Identify which cell holds the provided text, then report its [X, Y] central coordinate. 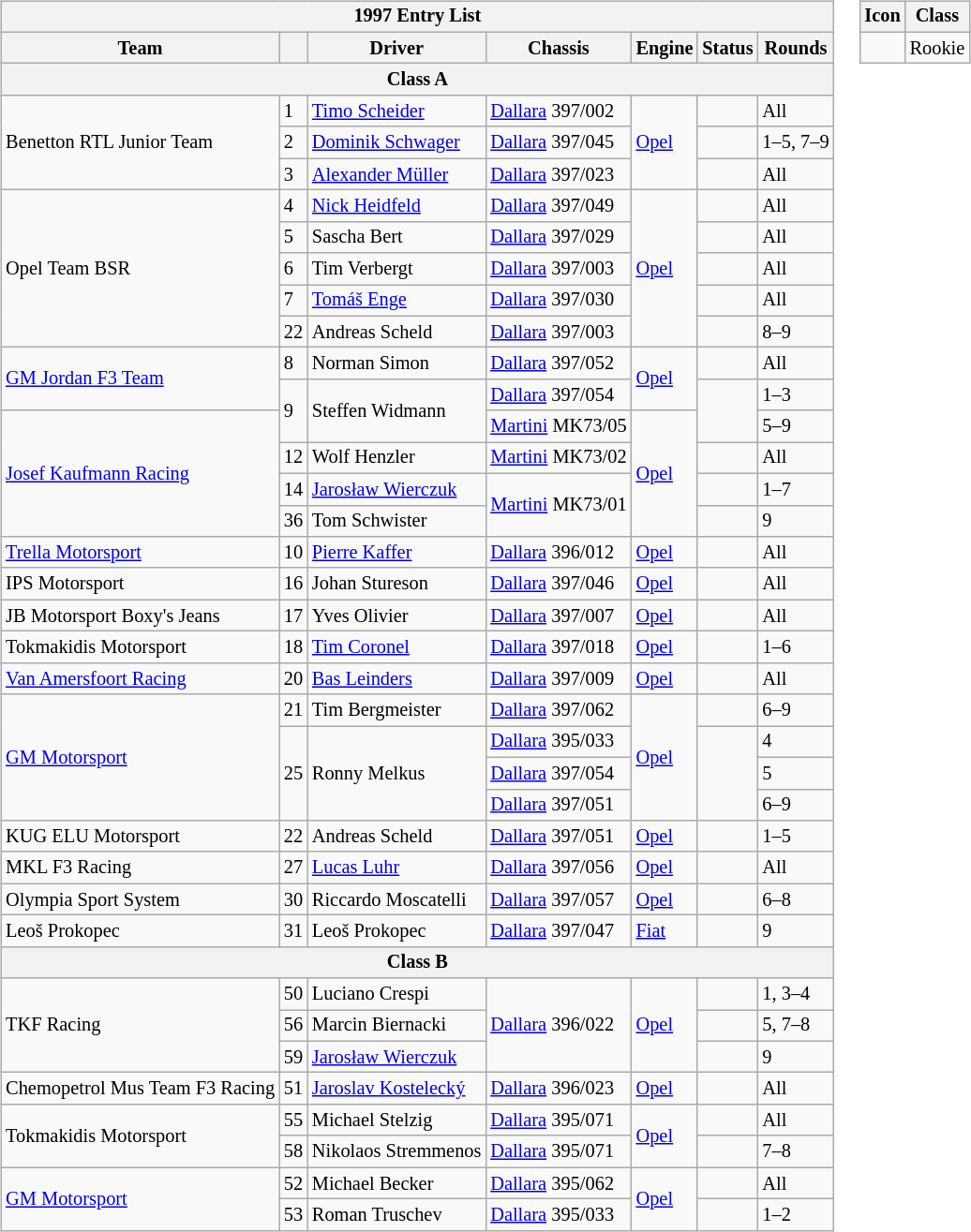
Dominik Schwager [396, 142]
Roman Truschev [396, 1215]
Luciano Crespi [396, 994]
Opel Team BSR [141, 269]
Benetton RTL Junior Team [141, 142]
Driver [396, 48]
Bas Leinders [396, 678]
1997 Entry List [417, 17]
5, 7–8 [795, 1026]
18 [293, 647]
Michael Becker [396, 1183]
Dallara 397/046 [559, 584]
Sascha Bert [396, 237]
Marcin Biernacki [396, 1026]
Dallara 397/029 [559, 237]
Status [727, 48]
Steffen Widmann [396, 410]
Rookie [937, 48]
56 [293, 1026]
Dallara 395/062 [559, 1183]
Class A [417, 80]
Martini MK73/01 [559, 504]
6–8 [795, 899]
8 [293, 364]
Dallara 397/007 [559, 616]
1–3 [795, 395]
Dallara 397/045 [559, 142]
Tomáš Enge [396, 301]
7–8 [795, 1151]
Michael Stelzig [396, 1121]
Dallara 397/018 [559, 647]
Rounds [795, 48]
14 [293, 489]
8–9 [795, 332]
Van Amersfoort Racing [141, 678]
Dallara 397/056 [559, 868]
Alexander Müller [396, 174]
Dallara 397/009 [559, 678]
1–5 [795, 837]
6 [293, 269]
Dallara 396/022 [559, 1025]
Tom Schwister [396, 521]
Team [141, 48]
Dallara 397/062 [559, 710]
Dallara 397/030 [559, 301]
MKL F3 Racing [141, 868]
Martini MK73/02 [559, 458]
59 [293, 1057]
1, 3–4 [795, 994]
Wolf Henzler [396, 458]
53 [293, 1215]
Class [937, 17]
Johan Stureson [396, 584]
Dallara 396/012 [559, 553]
Dallara 397/049 [559, 206]
Timo Scheider [396, 111]
3 [293, 174]
IPS Motorsport [141, 584]
Tim Bergmeister [396, 710]
2 [293, 142]
31 [293, 931]
Dallara 397/002 [559, 111]
Dallara 397/052 [559, 364]
Dallara 397/057 [559, 899]
TKF Racing [141, 1025]
Riccardo Moscatelli [396, 899]
20 [293, 678]
Lucas Luhr [396, 868]
50 [293, 994]
Pierre Kaffer [396, 553]
52 [293, 1183]
Dallara 397/023 [559, 174]
Nick Heidfeld [396, 206]
30 [293, 899]
36 [293, 521]
Fiat [665, 931]
Dallara 396/023 [559, 1089]
1–2 [795, 1215]
Trella Motorsport [141, 553]
KUG ELU Motorsport [141, 837]
Martini MK73/05 [559, 426]
Engine [665, 48]
Ronny Melkus [396, 774]
21 [293, 710]
Chemopetrol Mus Team F3 Racing [141, 1089]
5–9 [795, 426]
1 [293, 111]
Olympia Sport System [141, 899]
7 [293, 301]
58 [293, 1151]
16 [293, 584]
Chassis [559, 48]
Icon [882, 17]
27 [293, 868]
Jaroslav Kostelecký [396, 1089]
55 [293, 1121]
51 [293, 1089]
Nikolaos Stremmenos [396, 1151]
Yves Olivier [396, 616]
1–5, 7–9 [795, 142]
25 [293, 774]
17 [293, 616]
Tim Coronel [396, 647]
JB Motorsport Boxy's Jeans [141, 616]
1–7 [795, 489]
Tim Verbergt [396, 269]
10 [293, 553]
1–6 [795, 647]
Class B [417, 962]
Josef Kaufmann Racing [141, 474]
12 [293, 458]
Dallara 397/047 [559, 931]
GM Jordan F3 Team [141, 379]
Norman Simon [396, 364]
